Return the [X, Y] coordinate for the center point of the cell that contains the specified text.  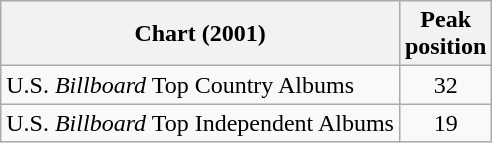
Peakposition [445, 34]
U.S. Billboard Top Independent Albums [200, 123]
19 [445, 123]
U.S. Billboard Top Country Albums [200, 85]
Chart (2001) [200, 34]
32 [445, 85]
